Find where the given text appears and provide that cell's center as (x, y) coordinate. 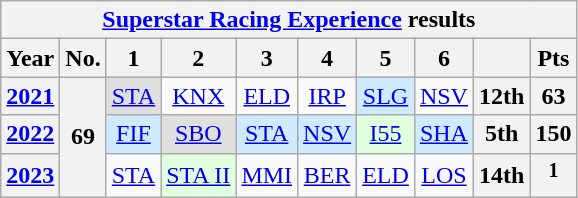
Pts (554, 58)
2023 (30, 176)
MMI (267, 176)
IRP (328, 96)
I55 (386, 134)
4 (328, 58)
Year (30, 58)
6 (444, 58)
No. (83, 58)
63 (554, 96)
2 (198, 58)
SHA (444, 134)
150 (554, 134)
14th (501, 176)
2022 (30, 134)
5th (501, 134)
STA II (198, 176)
SLG (386, 96)
FIF (133, 134)
Superstar Racing Experience results (289, 20)
12th (501, 96)
BER (328, 176)
5 (386, 58)
3 (267, 58)
SBO (198, 134)
KNX (198, 96)
69 (83, 138)
2021 (30, 96)
LOS (444, 176)
